For the text-containing cell, return its midpoint in [x, y] coordinate format. 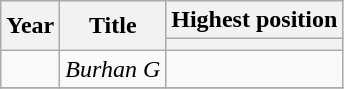
Burhan G [113, 69]
Title [113, 26]
Highest position [254, 20]
Year [30, 26]
